Return (X, Y) of the center of cell containing provided text 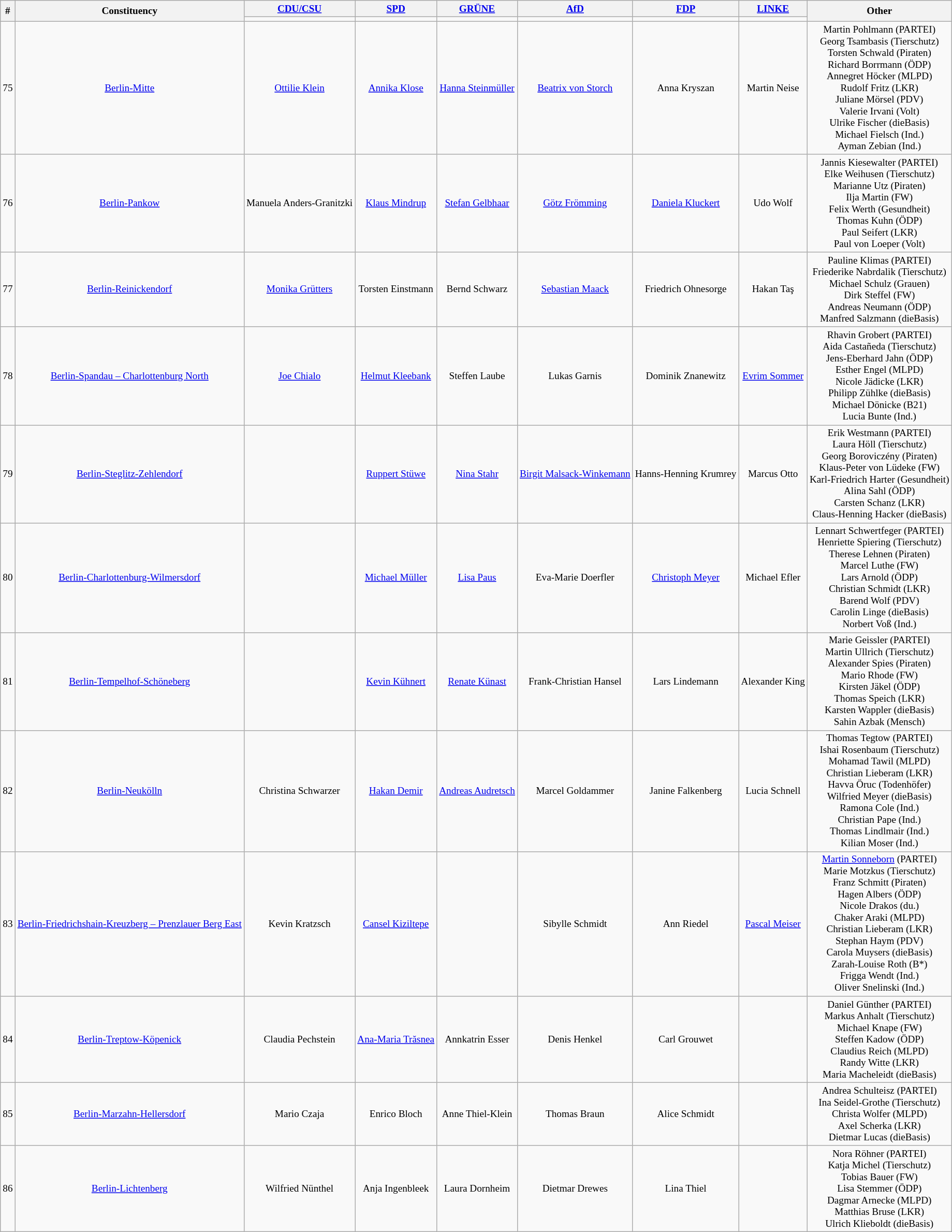
Wilfried Nünthel (299, 1189)
Hanna Steinmüller (477, 88)
FDP (685, 9)
Evrim Sommer (773, 376)
LINKE (773, 9)
Hakan Taş (773, 289)
Stefan Gelbhaar (477, 203)
Bernd Schwarz (477, 289)
Alexander King (773, 682)
Christina Schwarzer (299, 791)
Hanns-Henning Krumrey (685, 473)
Berlin-Tempelhof-Schöneberg (129, 682)
Berlin-Marzahn-Hellersdorf (129, 1114)
Nora Röhner (PARTEI)Katja Michel (Tierschutz)Tobias Bauer (FW)Lisa Stemmer (ÖDP)Dagmar Arnecke (MLPD)Matthias Bruse (LKR)Ulrich Klieboldt (dieBasis) (879, 1189)
Anna Kryszan (685, 88)
Annkatrin Esser (477, 1040)
Ana-Maria Trăsnea (396, 1040)
Klaus Mindrup (396, 203)
Lisa Paus (477, 578)
Marcus Otto (773, 473)
Marcel Goldammer (575, 791)
Claudia Pechstein (299, 1040)
Beatrix von Storch (575, 88)
Udo Wolf (773, 203)
Dominik Znanewitz (685, 376)
Berlin-Spandau – Charlottenburg North (129, 376)
Dietmar Drewes (575, 1189)
SPD (396, 9)
77 (8, 289)
82 (8, 791)
Lars Lindemann (685, 682)
Friedrich Ohnesorge (685, 289)
80 (8, 578)
Sibylle Schmidt (575, 924)
Martin Neise (773, 88)
Pauline Klimas (PARTEI)Friederike Nabrdalik (Tierschutz)Michael Schulz (Grauen)Dirk Steffel (FW)Andreas Neumann (ÖDP)Manfred Salzmann (dieBasis) (879, 289)
Kevin Kratzsch (299, 924)
76 (8, 203)
Berlin-Steglitz-Zehlendorf (129, 473)
Götz Frömming (575, 203)
Anja Ingenbleek (396, 1189)
83 (8, 924)
85 (8, 1114)
Ottilie Klein (299, 88)
Torsten Einstmann (396, 289)
Berlin-Neukölln (129, 791)
CDU/CSU (299, 9)
Carl Grouwet (685, 1040)
Thomas Braun (575, 1114)
AfD (575, 9)
Constituency (129, 11)
Lina Thiel (685, 1189)
Lukas Garnis (575, 376)
Michael Müller (396, 578)
Berlin-Treptow-Köpenick (129, 1040)
79 (8, 473)
Cansel Kiziltepe (396, 924)
Nina Stahr (477, 473)
84 (8, 1040)
Other (879, 11)
Berlin-Lichtenberg (129, 1189)
Annika Klose (396, 88)
Andrea Schulteisz (PARTEI)Ina Seidel-Grothe (Tierschutz)Christa Wolfer (MLPD)Axel Scherka (LKR)Dietmar Lucas (dieBasis) (879, 1114)
Berlin-Mitte (129, 88)
Birgit Malsack-Winkemann (575, 473)
Enrico Bloch (396, 1114)
Monika Grütters (299, 289)
Christoph Meyer (685, 578)
Renate Künast (477, 682)
Joe Chialo (299, 376)
Kevin Kühnert (396, 682)
Berlin-Friedrichshain-Kreuzberg – Prenzlauer Berg East (129, 924)
Andreas Audretsch (477, 791)
Manuela Anders-Granitzki (299, 203)
75 (8, 88)
Denis Henkel (575, 1040)
81 (8, 682)
Daniela Kluckert (685, 203)
Berlin-Charlottenburg-Wilmersdorf (129, 578)
# (8, 11)
Anne Thiel-Klein (477, 1114)
Mario Czaja (299, 1114)
Pascal Meiser (773, 924)
86 (8, 1189)
Ruppert Stüwe (396, 473)
Helmut Kleebank (396, 376)
Berlin-Pankow (129, 203)
Lucia Schnell (773, 791)
Alice Schmidt (685, 1114)
Hakan Demir (396, 791)
GRÜNE (477, 9)
Frank-Christian Hansel (575, 682)
Eva-Marie Doerfler (575, 578)
Laura Dornheim (477, 1189)
Michael Efler (773, 578)
Berlin-Reinickendorf (129, 289)
78 (8, 376)
Janine Falkenberg (685, 791)
Sebastian Maack (575, 289)
Ann Riedel (685, 924)
Steffen Laube (477, 376)
